For the text-containing cell, return its midpoint in [X, Y] coordinate format. 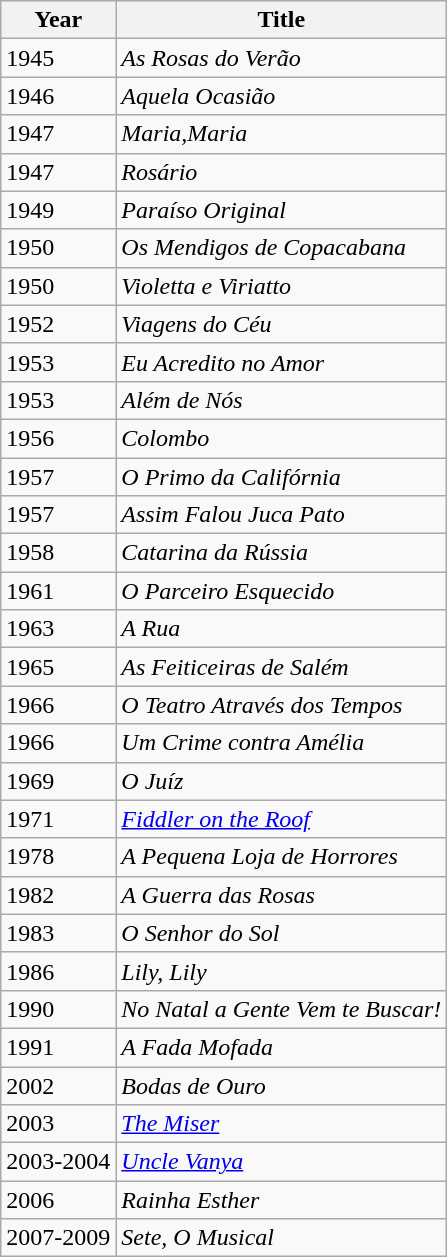
1949 [58, 210]
1991 [58, 1047]
O Teatro Através dos Tempos [282, 705]
1963 [58, 629]
Sete, O Musical [282, 1238]
1952 [58, 324]
Uncle Vanya [282, 1162]
A Rua [282, 629]
1945 [58, 58]
1986 [58, 971]
Um Crime contra Amélia [282, 743]
Colombo [282, 438]
As Feiticeiras de Salém [282, 667]
A Pequena Loja de Horrores [282, 857]
Year [58, 20]
1990 [58, 1009]
A Guerra das Rosas [282, 895]
As Rosas do Verão [282, 58]
1946 [58, 96]
O Juíz [282, 781]
Lily, Lily [282, 971]
Aquela Ocasião [282, 96]
Paraíso Original [282, 210]
Title [282, 20]
Catarina da Rússia [282, 553]
2006 [58, 1200]
Violetta e Viriatto [282, 286]
Eu Acredito no Amor [282, 362]
1965 [58, 667]
Rosário [282, 172]
2003-2004 [58, 1162]
Bodas de Ouro [282, 1085]
Assim Falou Juca Pato [282, 515]
Os Mendigos de Copacabana [282, 248]
O Parceiro Esquecido [282, 591]
1969 [58, 781]
2007-2009 [58, 1238]
2003 [58, 1124]
Fiddler on the Roof [282, 819]
Rainha Esther [282, 1200]
O Senhor do Sol [282, 933]
No Natal a Gente Vem te Buscar! [282, 1009]
O Primo da Califórnia [282, 477]
1971 [58, 819]
1956 [58, 438]
1983 [58, 933]
A Fada Mofada [282, 1047]
1958 [58, 553]
Viagens do Céu [282, 324]
1961 [58, 591]
Além de Nós [282, 400]
2002 [58, 1085]
1982 [58, 895]
The Miser [282, 1124]
1978 [58, 857]
Maria,Maria [282, 134]
